Scan for the cell matching the given text and deliver its (x, y) coordinate at center. 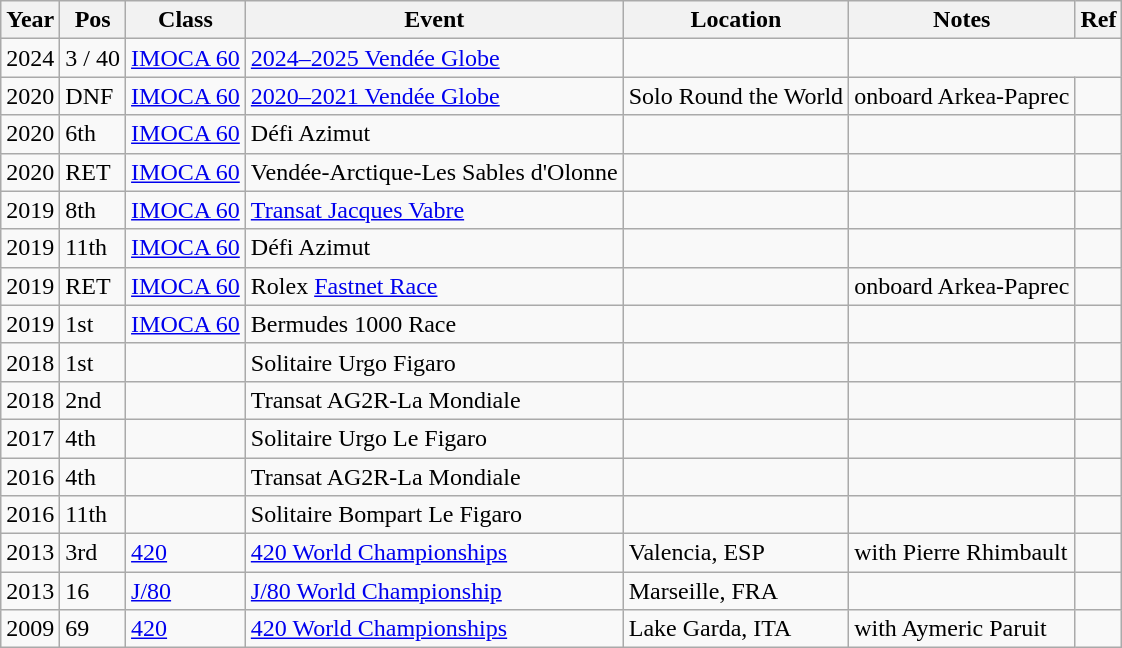
with Aymeric Paruit (962, 629)
Solo Round the World (736, 96)
J/80 World Championship (434, 591)
with Pierre Rhimbault (962, 553)
Location (736, 20)
Lake Garda, ITA (736, 629)
Rolex Fastnet Race (434, 286)
Bermudes 1000 Race (434, 324)
Event (434, 20)
Solitaire Urgo Le Figaro (434, 438)
Solitaire Bompart Le Figaro (434, 515)
2017 (30, 438)
2009 (30, 629)
Class (186, 20)
DNF (93, 96)
Year (30, 20)
2024 (30, 58)
6th (93, 134)
Transat Jacques Vabre (434, 210)
Pos (93, 20)
2024–2025 Vendée Globe (434, 58)
16 (93, 591)
2020–2021 Vendée Globe (434, 96)
3 / 40 (93, 58)
Ref (1098, 20)
Vendée-Arctique-Les Sables d'Olonne (434, 172)
2nd (93, 400)
Notes (962, 20)
3rd (93, 553)
Marseille, FRA (736, 591)
69 (93, 629)
Valencia, ESP (736, 553)
8th (93, 210)
J/80 (186, 591)
Solitaire Urgo Figaro (434, 362)
